For the text-containing cell, return its midpoint in (x, y) coordinate format. 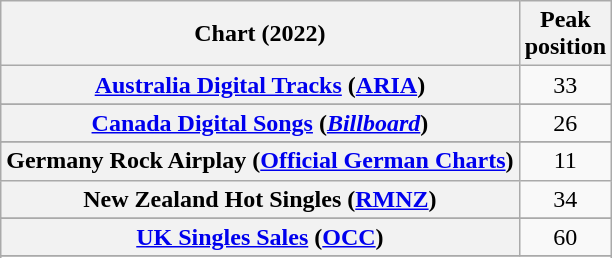
New Zealand Hot Singles (RMNZ) (260, 199)
11 (565, 161)
UK Singles Sales (OCC) (260, 237)
Canada Digital Songs (Billboard) (260, 123)
Chart (2022) (260, 34)
Peakposition (565, 34)
Australia Digital Tracks (ARIA) (260, 85)
33 (565, 85)
26 (565, 123)
34 (565, 199)
60 (565, 237)
Germany Rock Airplay (Official German Charts) (260, 161)
